Identify which cell holds the provided text, then report its [X, Y] central coordinate. 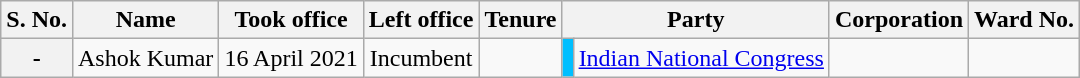
Tenure [520, 20]
- [37, 58]
Name [145, 20]
16 April 2021 [291, 58]
Incumbent [421, 58]
Party [696, 20]
Corporation [898, 20]
Ashok Kumar [145, 58]
S. No. [37, 20]
Took office [291, 20]
Indian National Congress [701, 58]
Ward No. [1024, 20]
Left office [421, 20]
